Determine the [x, y] coordinate at the center of the cell enclosing the given text.  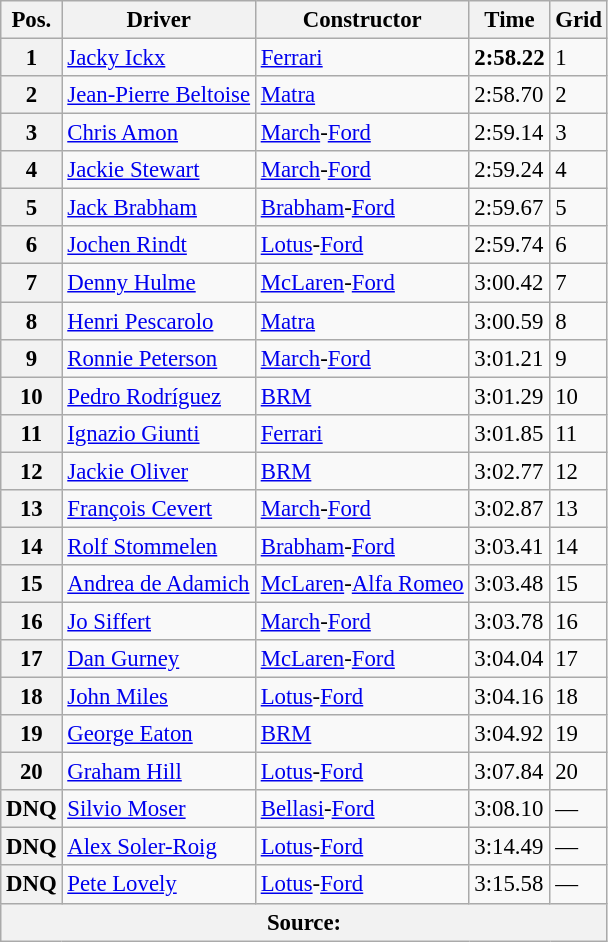
Rolf Stommelen [158, 546]
Pete Lovely [158, 885]
Driver [158, 20]
Andrea de Adamich [158, 584]
2:58.22 [510, 58]
John Miles [158, 697]
Constructor [362, 20]
Silvio Moser [158, 809]
3:01.85 [510, 433]
George Eaton [158, 734]
Ronnie Peterson [158, 358]
2:59.74 [510, 245]
3:04.16 [510, 697]
Jo Siffert [158, 621]
Alex Soler-Roig [158, 847]
3:14.49 [510, 847]
Jack Brabham [158, 208]
3:00.42 [510, 283]
3:04.04 [510, 659]
Henri Pescarolo [158, 321]
2:59.24 [510, 170]
3:02.87 [510, 509]
McLaren-Alfa Romeo [362, 584]
Bellasi-Ford [362, 809]
3:03.41 [510, 546]
3:07.84 [510, 772]
Graham Hill [158, 772]
François Cevert [158, 509]
2:59.14 [510, 133]
Pedro Rodríguez [158, 396]
3:04.92 [510, 734]
3:01.29 [510, 396]
Time [510, 20]
Denny Hulme [158, 283]
3:02.77 [510, 471]
3:01.21 [510, 358]
Jackie Stewart [158, 170]
Jochen Rindt [158, 245]
3:03.48 [510, 584]
3:15.58 [510, 885]
Dan Gurney [158, 659]
Pos. [32, 20]
3:03.78 [510, 621]
Grid [578, 20]
2:59.67 [510, 208]
Jean-Pierre Beltoise [158, 95]
3:00.59 [510, 321]
Chris Amon [158, 133]
Ignazio Giunti [158, 433]
Jackie Oliver [158, 471]
Source: [304, 922]
2:58.70 [510, 95]
3:08.10 [510, 809]
Jacky Ickx [158, 58]
